Detect which cell encompasses the target text, then output its (x, y) center coordinate. 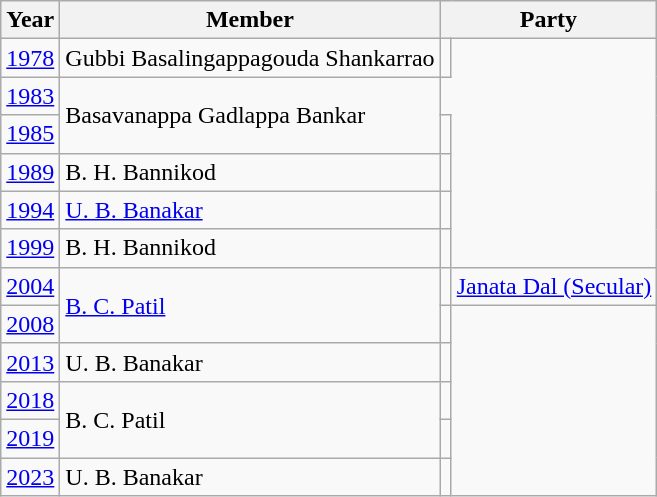
Party (548, 20)
2023 (30, 477)
1985 (30, 134)
1994 (30, 210)
Janata Dal (Secular) (554, 286)
2008 (30, 324)
2018 (30, 400)
Member (250, 20)
Basavanappa Gadlappa Bankar (250, 115)
2013 (30, 362)
1983 (30, 96)
Year (30, 20)
2019 (30, 438)
2004 (30, 286)
1989 (30, 172)
1978 (30, 58)
Gubbi Basalingappagouda Shankarrao (250, 58)
1999 (30, 248)
